Scan for the cell matching the given text and deliver its (X, Y) coordinate at center. 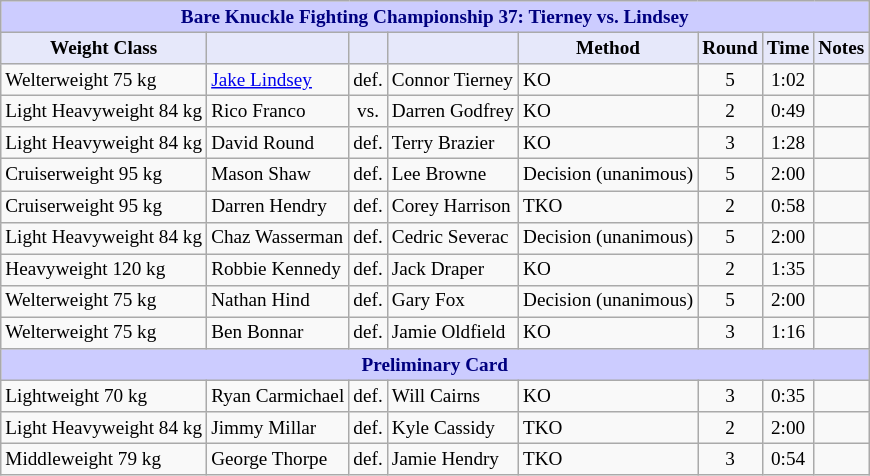
Jimmy Millar (278, 428)
David Round (278, 143)
Darren Godfrey (452, 111)
1:16 (788, 333)
Method (608, 48)
Lee Browne (452, 175)
Middleweight 79 kg (104, 460)
Round (730, 48)
Chaz Wasserman (278, 238)
Preliminary Card (435, 365)
Jack Draper (452, 270)
Jamie Hendry (452, 460)
Bare Knuckle Fighting Championship 37: Tierney vs. Lindsey (435, 17)
0:58 (788, 206)
Ben Bonnar (278, 333)
Lightweight 70 kg (104, 396)
Rico Franco (278, 111)
1:02 (788, 80)
0:35 (788, 396)
Weight Class (104, 48)
Mason Shaw (278, 175)
Time (788, 48)
Kyle Cassidy (452, 428)
Jamie Oldfield (452, 333)
Connor Tierney (452, 80)
Nathan Hind (278, 301)
Gary Fox (452, 301)
George Thorpe (278, 460)
0:49 (788, 111)
0:54 (788, 460)
Ryan Carmichael (278, 396)
Notes (842, 48)
1:28 (788, 143)
vs. (368, 111)
Cedric Severac (452, 238)
Robbie Kennedy (278, 270)
1:35 (788, 270)
Jake Lindsey (278, 80)
Heavyweight 120 kg (104, 270)
Darren Hendry (278, 206)
Terry Brazier (452, 143)
Will Cairns (452, 396)
Corey Harrison (452, 206)
